Return [x, y] of the center of cell containing provided text 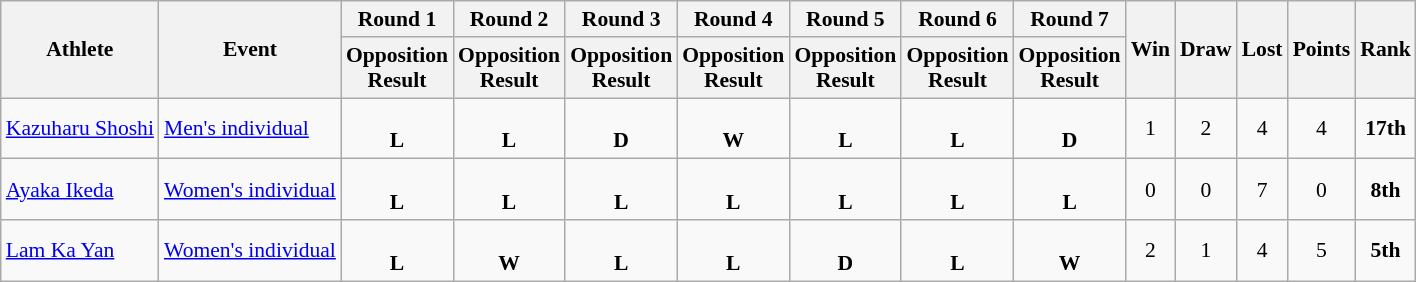
Lam Ka Yan [80, 250]
Round 4 [733, 19]
8th [1386, 190]
Ayaka Ikeda [80, 190]
Round 5 [845, 19]
17th [1386, 128]
5 [1322, 250]
5th [1386, 250]
Round 3 [621, 19]
Win [1150, 50]
Points [1322, 50]
Round 6 [957, 19]
Round 7 [1070, 19]
Athlete [80, 50]
Round 2 [509, 19]
Event [250, 50]
Round 1 [397, 19]
7 [1262, 190]
Men's individual [250, 128]
Kazuharu Shoshi [80, 128]
Draw [1206, 50]
Lost [1262, 50]
Rank [1386, 50]
